Output the (x, y) coordinate of the center of the cell containing the given text.  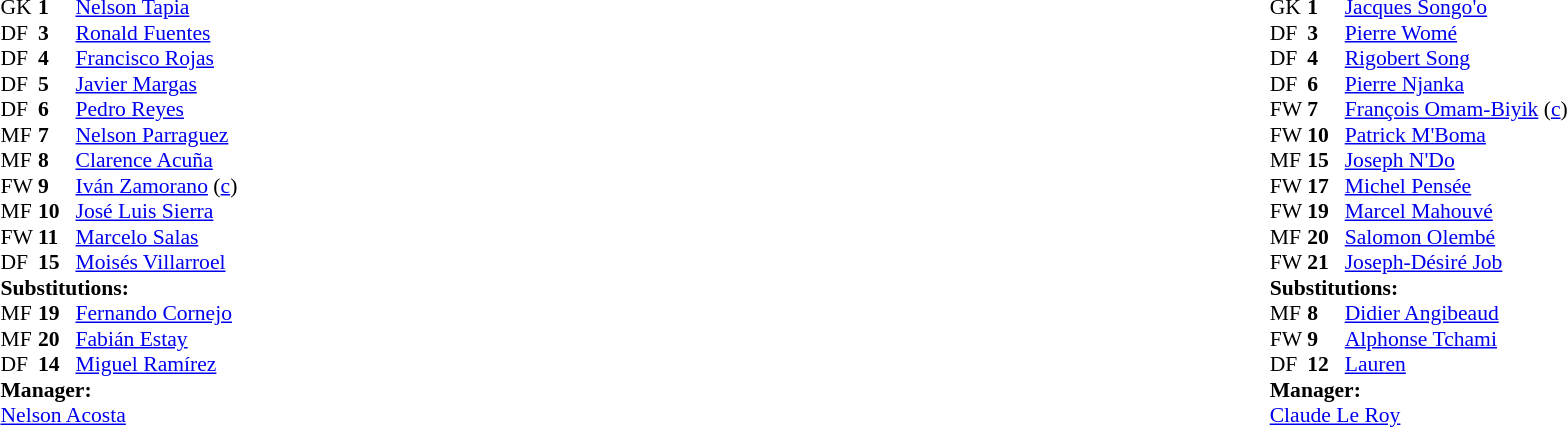
José Luis Sierra (157, 211)
Pedro Reyes (157, 109)
14 (57, 365)
Iván Zamorano (c) (157, 186)
Fabián Estay (157, 339)
21 (1326, 263)
Moisés Villarroel (157, 263)
11 (57, 237)
Miguel Ramírez (157, 365)
Manager: (118, 390)
Fernando Cornejo (157, 313)
Marcelo Salas (157, 237)
Francisco Rojas (157, 59)
Substitutions: (118, 288)
Clarence Acuña (157, 161)
5 (57, 84)
12 (1326, 365)
Nelson Parraguez (157, 135)
Javier Margas (157, 84)
17 (1326, 186)
Ronald Fuentes (157, 33)
